Find where the given text appears and provide that cell's center as [x, y] coordinate. 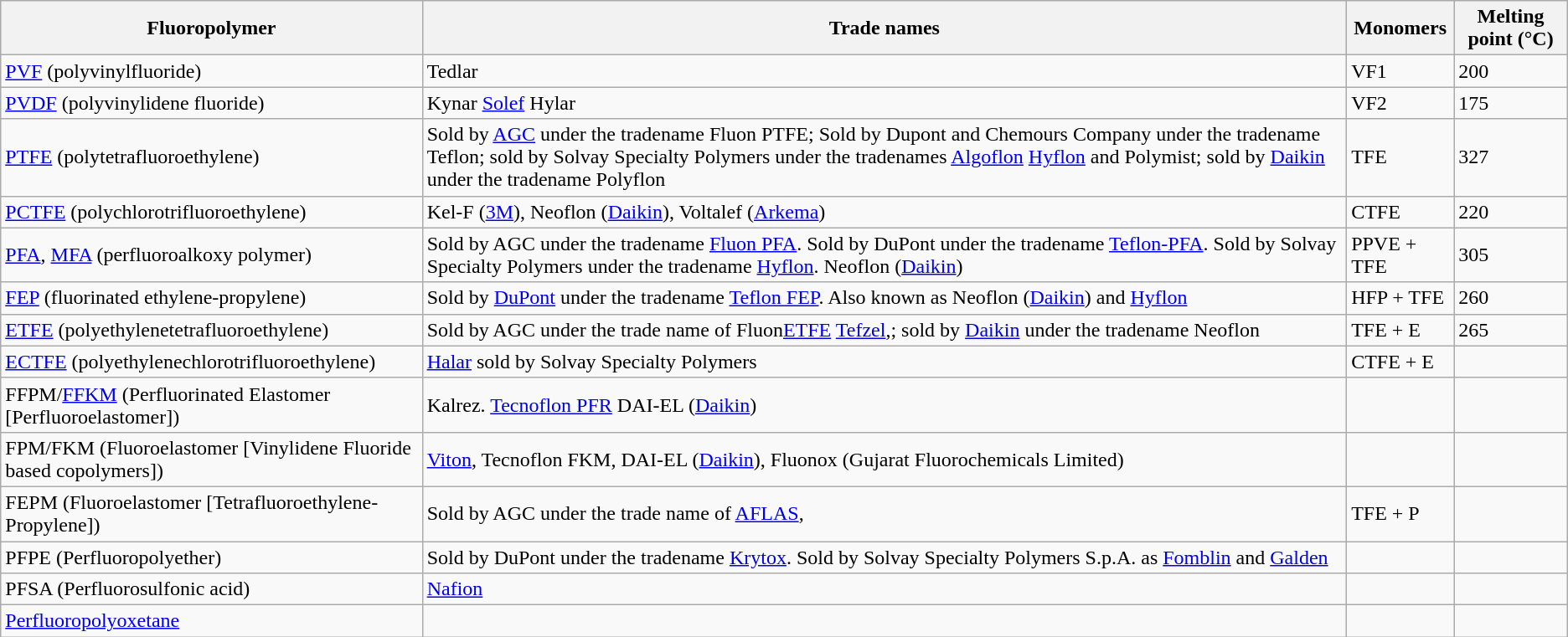
220 [1511, 212]
ETFE (polyethylenetetrafluoroethylene) [211, 330]
200 [1511, 71]
PCTFE (polychlorotrifluoroethylene) [211, 212]
Kynar Solef Hylar [885, 103]
ECTFE (polyethylenechlorotrifluoroethylene) [211, 362]
Melting point (°C) [1511, 28]
Monomers [1400, 28]
TFE [1400, 157]
FPM/FKM (Fluoroelastomer [Vinylidene Fluoride based copolymers]) [211, 459]
305 [1511, 254]
175 [1511, 103]
Trade names [885, 28]
327 [1511, 157]
260 [1511, 298]
Fluoropolymer [211, 28]
PTFE (polytetrafluoroethylene) [211, 157]
Kalrez. Tecnoflon PFR DAI-EL (Daikin) [885, 405]
Sold by AGC under the trade name of FluonETFE Tefzel,; sold by Daikin under the tradename Neoflon [885, 330]
CTFE [1400, 212]
PPVE + TFE [1400, 254]
PVF (polyvinylfluoride) [211, 71]
PFPE (Perfluoropolyether) [211, 557]
Nafion [885, 589]
PFA, MFA (perfluoroalkoxy polymer) [211, 254]
PVDF (polyvinylidene fluoride) [211, 103]
HFP + TFE [1400, 298]
Tedlar [885, 71]
FFPM/FFKM (Perfluorinated Elastomer [Perfluoroelastomer]) [211, 405]
FEPM (Fluoroelastomer [Tetrafluoroethylene-Propylene]) [211, 514]
Sold by AGC under the trade name of AFLAS, [885, 514]
Viton, Tecnoflon FKM, DAI-EL (Daikin), Fluonox (Gujarat Fluorochemicals Limited) [885, 459]
Sold by DuPont under the tradename Krytox. Sold by Solvay Specialty Polymers S.p.A. as Fomblin and Galden [885, 557]
Kel-F (3M), Neoflon (Daikin), Voltalef (Arkema) [885, 212]
Perfluoropolyoxetane [211, 621]
Halar sold by Solvay Specialty Polymers [885, 362]
Sold by DuPont under the tradename Teflon FEP. Also known as Neoflon (Daikin) and Hyflon [885, 298]
TFE + E [1400, 330]
265 [1511, 330]
VF2 [1400, 103]
PFSA (Perfluorosulfonic acid) [211, 589]
VF1 [1400, 71]
CTFE + E [1400, 362]
FEP (fluorinated ethylene-propylene) [211, 298]
TFE + P [1400, 514]
